Search for the cell housing the specified text and yield its [X, Y] center coordinate. 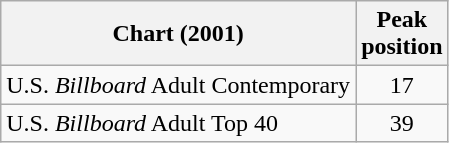
Peakposition [402, 34]
Chart (2001) [178, 34]
U.S. Billboard Adult Top 40 [178, 123]
39 [402, 123]
U.S. Billboard Adult Contemporary [178, 85]
17 [402, 85]
